Locate the cell with the specified text and output its (X, Y) center coordinate. 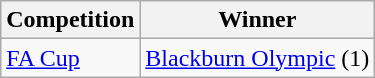
Blackburn Olympic (1) (258, 58)
FA Cup (70, 58)
Winner (258, 20)
Competition (70, 20)
